Locate the cell with the specified text and output its (X, Y) center coordinate. 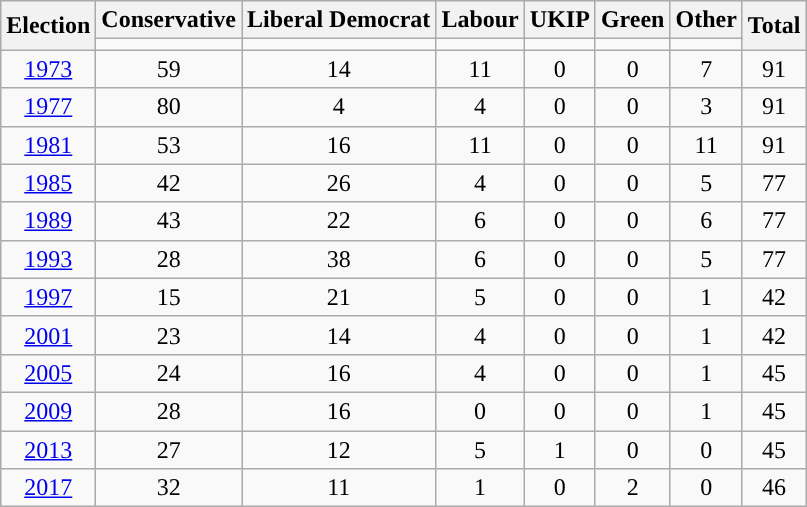
UKIP (560, 20)
1993 (48, 259)
32 (169, 488)
26 (339, 183)
2009 (48, 411)
Conservative (169, 20)
2001 (48, 335)
2 (632, 488)
1989 (48, 221)
3 (706, 107)
Other (706, 20)
22 (339, 221)
Total (774, 26)
24 (169, 373)
23 (169, 335)
59 (169, 69)
7 (706, 69)
1985 (48, 183)
80 (169, 107)
46 (774, 488)
2017 (48, 488)
1997 (48, 297)
2005 (48, 373)
Labour (480, 20)
38 (339, 259)
15 (169, 297)
1981 (48, 145)
2013 (48, 449)
Election (48, 26)
21 (339, 297)
1973 (48, 69)
Green (632, 20)
53 (169, 145)
12 (339, 449)
1977 (48, 107)
27 (169, 449)
43 (169, 221)
Liberal Democrat (339, 20)
